Locate the cell with the specified text and output its (x, y) center coordinate. 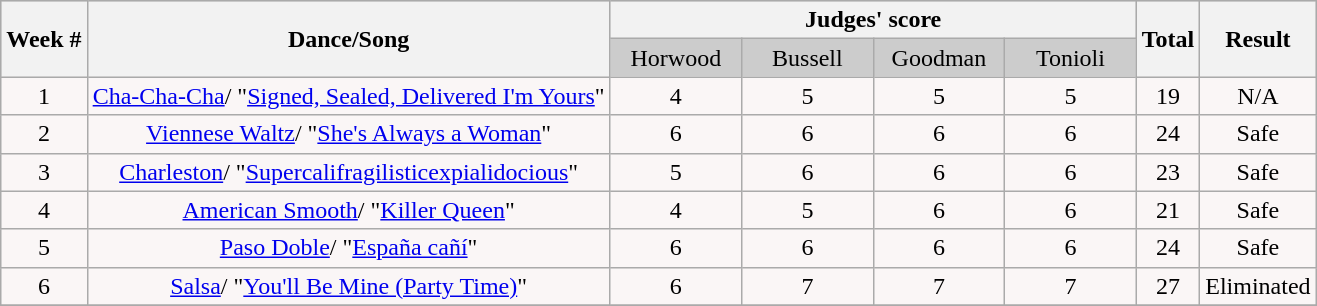
Judges' score (873, 20)
Bussell (808, 58)
Cha-Cha-Cha/ "Signed, Sealed, Delivered I'm Yours" (348, 96)
American Smooth/ "Killer Queen" (348, 210)
N/A (1258, 96)
Salsa/ "You'll Be Mine (Party Time)" (348, 286)
21 (1168, 210)
3 (44, 172)
Week # (44, 39)
27 (1168, 286)
Eliminated (1258, 286)
Viennese Waltz/ "She's Always a Woman" (348, 134)
2 (44, 134)
Tonioli (1071, 58)
23 (1168, 172)
Charleston/ "Supercalifragilisticexpialidocious" (348, 172)
Dance/Song (348, 39)
Result (1258, 39)
Goodman (939, 58)
Paso Doble/ "España cañí" (348, 248)
19 (1168, 96)
Total (1168, 39)
Horwood (676, 58)
1 (44, 96)
